Find where the given text appears and provide that cell's center as (x, y) coordinate. 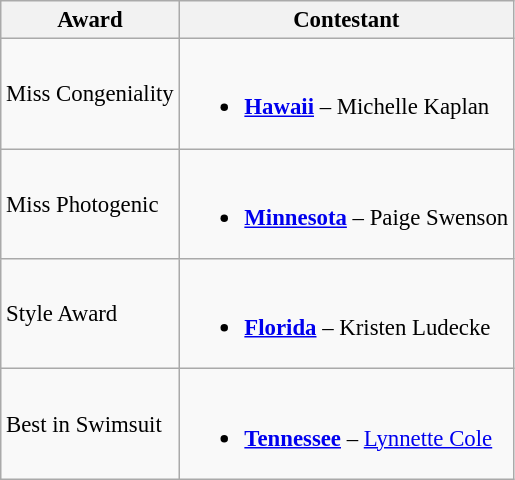
Florida – Kristen Ludecke (346, 314)
Award (90, 20)
Miss Congeniality (90, 94)
Hawaii – Michelle Kaplan (346, 94)
Style Award (90, 314)
Miss Photogenic (90, 204)
Minnesota – Paige Swenson (346, 204)
Best in Swimsuit (90, 424)
Contestant (346, 20)
Tennessee – Lynnette Cole (346, 424)
